From the cell containing the given text, extract its center point as (x, y) coordinate. 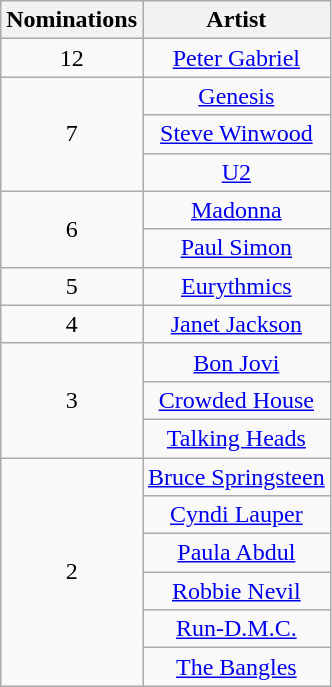
Paula Abdul (236, 553)
5 (72, 286)
4 (72, 324)
Crowded House (236, 400)
Cyndi Lauper (236, 515)
Peter Gabriel (236, 58)
The Bangles (236, 667)
Madonna (236, 210)
Run-D.M.C. (236, 629)
2 (72, 572)
Bon Jovi (236, 362)
7 (72, 134)
Bruce Springsteen (236, 477)
6 (72, 229)
Artist (236, 20)
Nominations (72, 20)
Paul Simon (236, 248)
Robbie Nevil (236, 591)
Genesis (236, 96)
12 (72, 58)
Janet Jackson (236, 324)
Eurythmics (236, 286)
Talking Heads (236, 438)
3 (72, 400)
U2 (236, 172)
Steve Winwood (236, 134)
